Scan for the cell matching the given text and deliver its [x, y] coordinate at center. 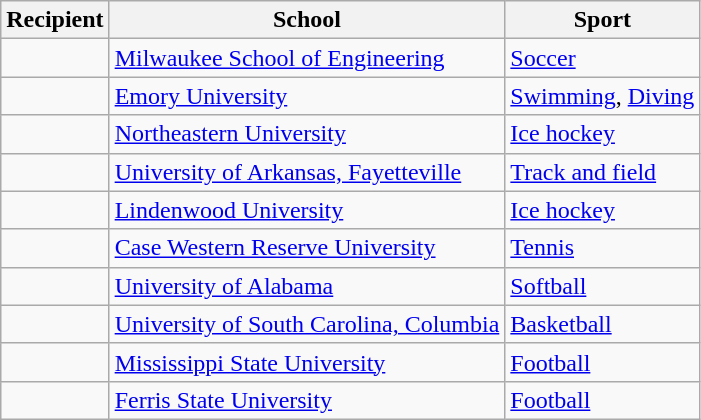
University of Arkansas, Fayetteville [307, 172]
Basketball [602, 324]
Ferris State University [307, 400]
Recipient [55, 20]
Northeastern University [307, 134]
Swimming, Diving [602, 96]
Tennis [602, 248]
University of Alabama [307, 286]
Mississippi State University [307, 362]
Soccer [602, 58]
Lindenwood University [307, 210]
Track and field [602, 172]
Milwaukee School of Engineering [307, 58]
Case Western Reserve University [307, 248]
Sport [602, 20]
Emory University [307, 96]
School [307, 20]
Softball [602, 286]
University of South Carolina, Columbia [307, 324]
